Capture the cell that displays the provided text and extract its [X, Y] central coordinate. 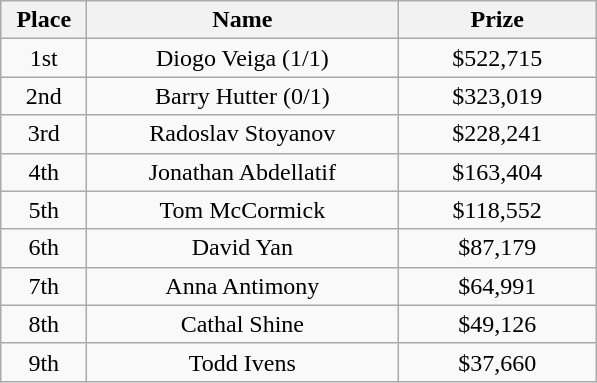
Anna Antimony [242, 286]
8th [44, 324]
$228,241 [498, 134]
Tom McCormick [242, 210]
$323,019 [498, 96]
Cathal Shine [242, 324]
Barry Hutter (0/1) [242, 96]
$49,126 [498, 324]
$522,715 [498, 58]
Name [242, 20]
$37,660 [498, 362]
Jonathan Abdellatif [242, 172]
9th [44, 362]
David Yan [242, 248]
$163,404 [498, 172]
$87,179 [498, 248]
Diogo Veiga (1/1) [242, 58]
3rd [44, 134]
Todd Ivens [242, 362]
4th [44, 172]
Prize [498, 20]
$64,991 [498, 286]
Place [44, 20]
7th [44, 286]
$118,552 [498, 210]
2nd [44, 96]
6th [44, 248]
5th [44, 210]
Radoslav Stoyanov [242, 134]
1st [44, 58]
